Extract the [x, y] coordinate from the center of the cell holding the provided text.  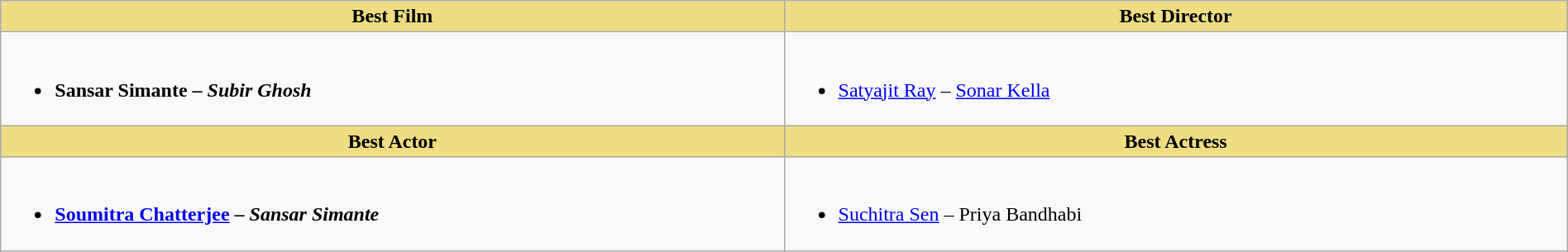
Best Director [1176, 17]
Best Film [392, 17]
Suchitra Sen – Priya Bandhabi [1176, 203]
Sansar Simante – Subir Ghosh [392, 79]
Best Actress [1176, 141]
Satyajit Ray – Sonar Kella [1176, 79]
Soumitra Chatterjee – Sansar Simante [392, 203]
Best Actor [392, 141]
